Determine the (X, Y) coordinate at the center of the cell enclosing the given text.  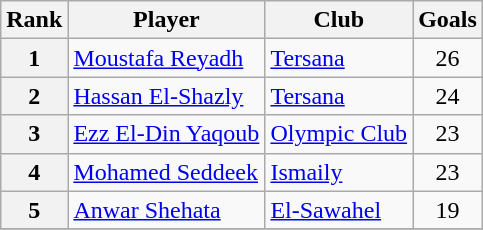
Anwar Shehata (166, 210)
24 (448, 96)
Mohamed Seddeek (166, 172)
El-Sawahel (339, 210)
Moustafa Reyadh (166, 58)
26 (448, 58)
Ezz El-Din Yaqoub (166, 134)
19 (448, 210)
Hassan El-Shazly (166, 96)
3 (34, 134)
Club (339, 20)
Goals (448, 20)
Ismaily (339, 172)
1 (34, 58)
5 (34, 210)
4 (34, 172)
Rank (34, 20)
Olympic Club (339, 134)
2 (34, 96)
Player (166, 20)
